Extract the (x, y) coordinate from the center of the cell holding the provided text.  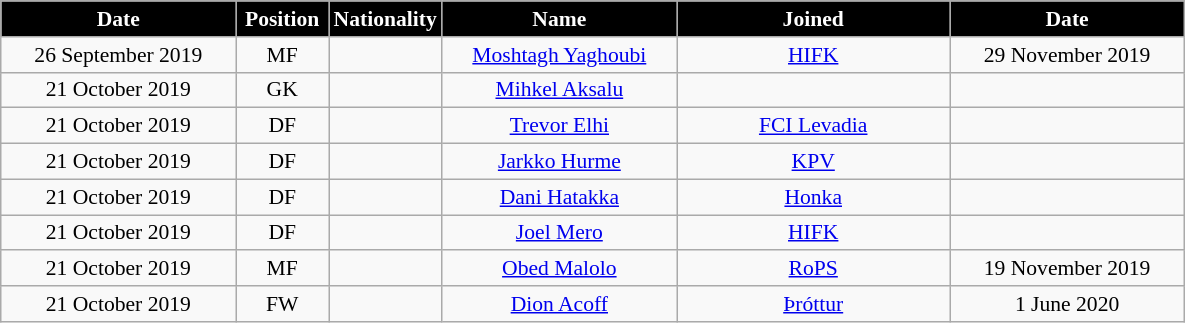
29 November 2019 (1068, 55)
Þróttur (814, 304)
Trevor Elhi (560, 126)
Name (560, 19)
Position (282, 19)
Joel Mero (560, 233)
Obed Malolo (560, 269)
Dion Acoff (560, 304)
KPV (814, 162)
FCI Levadia (814, 126)
26 September 2019 (118, 55)
GK (282, 90)
Nationality (384, 19)
Honka (814, 197)
1 June 2020 (1068, 304)
FW (282, 304)
Joined (814, 19)
19 November 2019 (1068, 269)
Jarkko Hurme (560, 162)
Mihkel Aksalu (560, 90)
RoPS (814, 269)
Moshtagh Yaghoubi (560, 55)
Dani Hatakka (560, 197)
